Detect which cell encompasses the target text, then output its [X, Y] center coordinate. 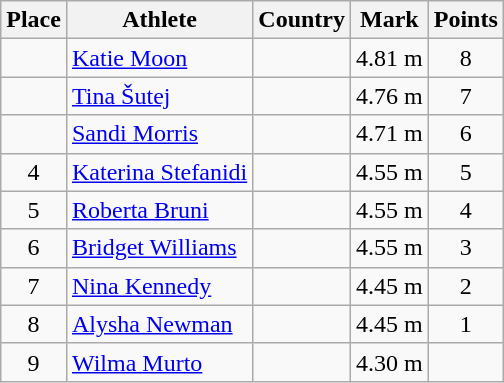
Katerina Stefanidi [159, 172]
Bridget Williams [159, 248]
Alysha Newman [159, 324]
Wilma Murto [159, 362]
Nina Kennedy [159, 286]
Place [34, 20]
Katie Moon [159, 58]
Mark [390, 20]
Sandi Morris [159, 134]
9 [34, 362]
Country [302, 20]
4.30 m [390, 362]
4.76 m [390, 96]
4.81 m [390, 58]
3 [466, 248]
1 [466, 324]
Tina Šutej [159, 96]
2 [466, 286]
Athlete [159, 20]
4.71 m [390, 134]
Points [466, 20]
Roberta Bruni [159, 210]
